Return the [X, Y] coordinate for the center point of the cell that contains the specified text.  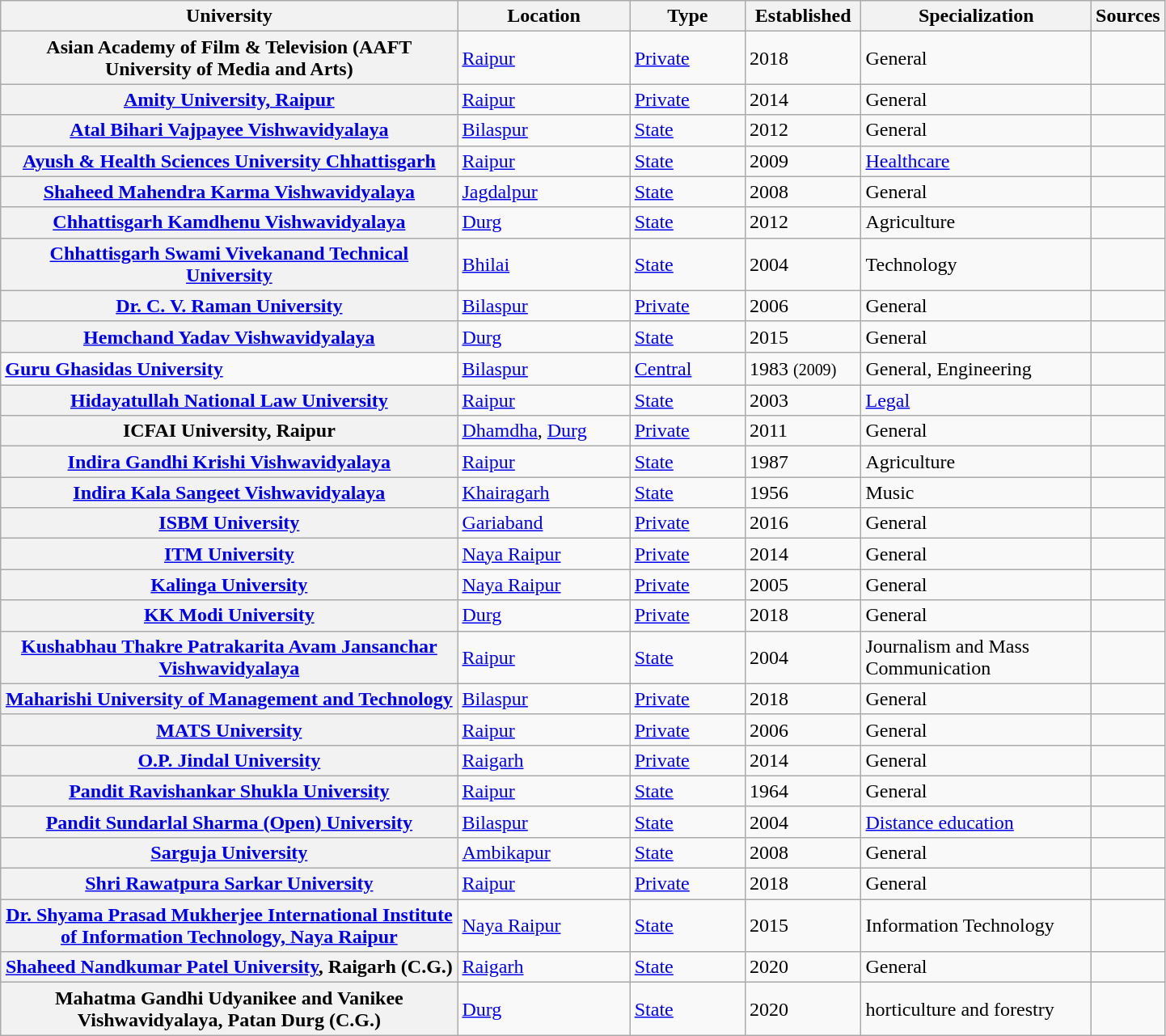
Central [687, 368]
Established [803, 16]
Pandit Sundarlal Sharma (Open) University [230, 822]
Guru Ghasidas University [230, 368]
O.P. Jindal University [230, 760]
2016 [803, 523]
1987 [803, 462]
Ayush & Health Sciences University Chhattisgarh [230, 161]
1956 [803, 493]
University [230, 16]
Jagdalpur [543, 192]
Legal [977, 400]
MATS University [230, 729]
Location [543, 16]
Kushabhau Thakre Patrakarita Avam Jansanchar Vishwavidyalaya [230, 657]
Indira Gandhi Krishi Vishwavidyalaya [230, 462]
Sources [1129, 16]
1964 [803, 791]
Ambikapur [543, 852]
Amity University, Raipur [230, 99]
Bhilai [543, 264]
Specialization [977, 16]
Maharishi University of Management and Technology [230, 699]
2009 [803, 161]
Gariaband [543, 523]
Hemchand Yadav Vishwavidyalaya [230, 336]
Mahatma Gandhi Udyanikee and Vanikee Vishwavidyalaya, Patan Durg (C.G.) [230, 1009]
ICFAI University, Raipur [230, 431]
Chhattisgarh Swami Vivekanand Technical University [230, 264]
Shaheed Mahendra Karma Vishwavidyalaya [230, 192]
Music [977, 493]
Sarguja University [230, 852]
General, Engineering [977, 368]
2005 [803, 585]
Hidayatullah National Law University [230, 400]
2011 [803, 431]
ISBM University [230, 523]
Khairagarh [543, 493]
Atal Bihari Vajpayee Vishwavidyalaya [230, 130]
Shaheed Nandkumar Patel University, Raigarh (C.G.) [230, 967]
Technology [977, 264]
Dhamdha, Durg [543, 431]
Pandit Ravishankar Shukla University [230, 791]
Journalism and Mass Communication [977, 657]
horticulture and forestry [977, 1009]
Kalinga University [230, 585]
KK Modi University [230, 615]
2003 [803, 400]
Shri Rawatpura Sarkar University [230, 884]
Indira Kala Sangeet Vishwavidyalaya [230, 493]
Asian Academy of Film & Television (AAFT University of Media and Arts) [230, 58]
Distance education [977, 822]
Chhattisgarh Kamdhenu Vishwavidyalaya [230, 222]
Dr. C. V. Raman University [230, 306]
1983 (2009) [803, 368]
Type [687, 16]
Information Technology [977, 925]
Healthcare [977, 161]
Dr. Shyama Prasad Mukherjee International Institute of Information Technology, Naya Raipur [230, 925]
ITM University [230, 554]
